Locate the cell with the specified text and output its [X, Y] center coordinate. 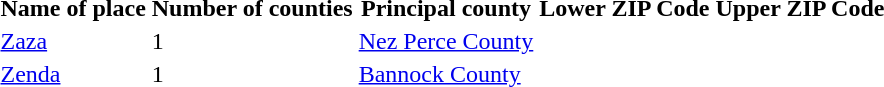
1 [252, 41]
Nez Perce County [446, 41]
